Identify which cell holds the provided text, then report its (x, y) central coordinate. 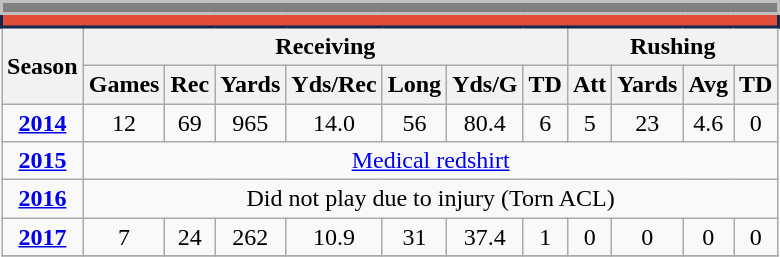
14.0 (334, 123)
Long (414, 84)
5 (589, 123)
7 (124, 237)
Games (124, 84)
2014 (43, 123)
1 (545, 237)
24 (190, 237)
10.9 (334, 237)
Att (589, 84)
2015 (43, 161)
Avg (708, 84)
Yds/Rec (334, 84)
Rec (190, 84)
23 (648, 123)
6 (545, 123)
2017 (43, 237)
Medical redshirt (430, 161)
69 (190, 123)
Yds/G (485, 84)
31 (414, 237)
262 (250, 237)
Season (43, 66)
80.4 (485, 123)
56 (414, 123)
37.4 (485, 237)
Did not play due to injury (Torn ACL) (430, 199)
Receiving (325, 46)
965 (250, 123)
Rushing (672, 46)
4.6 (708, 123)
12 (124, 123)
2016 (43, 199)
